Return the (X, Y) coordinate for the center point of the cell that contains the specified text.  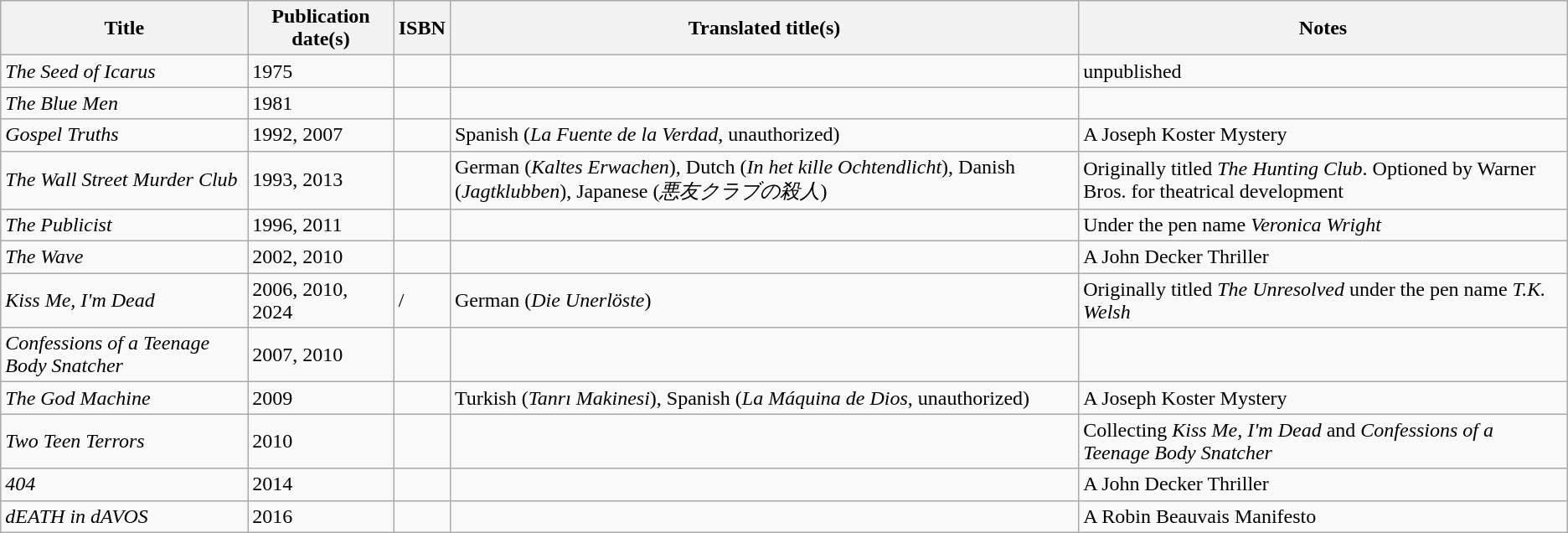
Gospel Truths (124, 135)
Originally titled The Hunting Club. Optioned by Warner Bros. for theatrical development (1323, 180)
The Blue Men (124, 103)
2010 (321, 441)
2009 (321, 398)
Notes (1323, 28)
Turkish (Tanrı Makinesi), Spanish (La Máquina de Dios, unauthorized) (764, 398)
1996, 2011 (321, 225)
Originally titled The Unresolved under the pen name T.K. Welsh (1323, 300)
2014 (321, 484)
German (Kaltes Erwachen), Dutch (In het kille Ochtendlicht), Danish (Jagtklubben), Japanese (悪友クラブの殺人) (764, 180)
1981 (321, 103)
2002, 2010 (321, 257)
2016 (321, 516)
Kiss Me, I'm Dead (124, 300)
Publication date(s) (321, 28)
1992, 2007 (321, 135)
404 (124, 484)
German (Die Unerlöste) (764, 300)
unpublished (1323, 71)
1993, 2013 (321, 180)
The God Machine (124, 398)
ISBN (422, 28)
A Robin Beauvais Manifesto (1323, 516)
/ (422, 300)
dEATH in dAVOS (124, 516)
2007, 2010 (321, 355)
Under the pen name Veronica Wright (1323, 225)
Title (124, 28)
Confessions of a Teenage Body Snatcher (124, 355)
The Seed of Icarus (124, 71)
The Wave (124, 257)
1975 (321, 71)
Two Teen Terrors (124, 441)
Collecting Kiss Me, I'm Dead and Confessions of a Teenage Body Snatcher (1323, 441)
The Wall Street Murder Club (124, 180)
The Publicist (124, 225)
2006, 2010, 2024 (321, 300)
Spanish (La Fuente de la Verdad, unauthorized) (764, 135)
Translated title(s) (764, 28)
